Capture the cell that displays the provided text and extract its (X, Y) central coordinate. 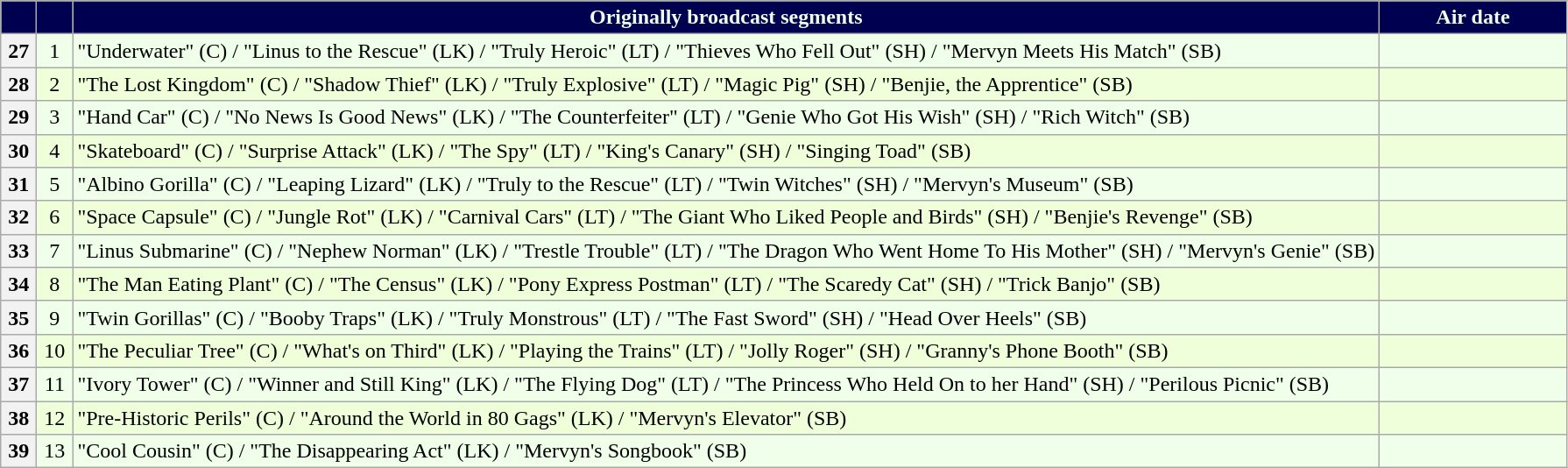
37 (19, 384)
"Skateboard" (C) / "Surprise Attack" (LK) / "The Spy" (LT) / "King's Canary" (SH) / "Singing Toad" (SB) (726, 151)
4 (54, 151)
11 (54, 384)
"Pre-Historic Perils" (C) / "Around the World in 80 Gags" (LK) / "Mervyn's Elevator" (SB) (726, 418)
10 (54, 351)
30 (19, 151)
35 (19, 317)
27 (19, 51)
33 (19, 251)
"Space Capsule" (C) / "Jungle Rot" (LK) / "Carnival Cars" (LT) / "The Giant Who Liked People and Birds" (SH) / "Benjie's Revenge" (SB) (726, 217)
1 (54, 51)
31 (19, 184)
29 (19, 117)
6 (54, 217)
Air date (1473, 18)
"The Peculiar Tree" (C) / "What's on Third" (LK) / "Playing the Trains" (LT) / "Jolly Roger" (SH) / "Granny's Phone Booth" (SB) (726, 351)
Originally broadcast segments (726, 18)
"Linus Submarine" (C) / "Nephew Norman" (LK) / "Trestle Trouble" (LT) / "The Dragon Who Went Home To His Mother" (SH) / "Mervyn's Genie" (SB) (726, 251)
"The Man Eating Plant" (C) / "The Census" (LK) / "Pony Express Postman" (LT) / "The Scaredy Cat" (SH) / "Trick Banjo" (SB) (726, 284)
36 (19, 351)
39 (19, 451)
7 (54, 251)
9 (54, 317)
"Ivory Tower" (C) / "Winner and Still King" (LK) / "The Flying Dog" (LT) / "The Princess Who Held On to her Hand" (SH) / "Perilous Picnic" (SB) (726, 384)
28 (19, 84)
13 (54, 451)
"The Lost Kingdom" (C) / "Shadow Thief" (LK) / "Truly Explosive" (LT) / "Magic Pig" (SH) / "Benjie, the Apprentice" (SB) (726, 84)
"Albino Gorilla" (C) / "Leaping Lizard" (LK) / "Truly to the Rescue" (LT) / "Twin Witches" (SH) / "Mervyn's Museum" (SB) (726, 184)
38 (19, 418)
8 (54, 284)
12 (54, 418)
2 (54, 84)
"Cool Cousin" (C) / "The Disappearing Act" (LK) / "Mervyn's Songbook" (SB) (726, 451)
32 (19, 217)
"Underwater" (C) / "Linus to the Rescue" (LK) / "Truly Heroic" (LT) / "Thieves Who Fell Out" (SH) / "Mervyn Meets His Match" (SB) (726, 51)
3 (54, 117)
"Hand Car" (C) / "No News Is Good News" (LK) / "The Counterfeiter" (LT) / "Genie Who Got His Wish" (SH) / "Rich Witch" (SB) (726, 117)
5 (54, 184)
34 (19, 284)
"Twin Gorillas" (C) / "Booby Traps" (LK) / "Truly Monstrous" (LT) / "The Fast Sword" (SH) / "Head Over Heels" (SB) (726, 317)
